Return [X, Y] of the center of cell containing provided text 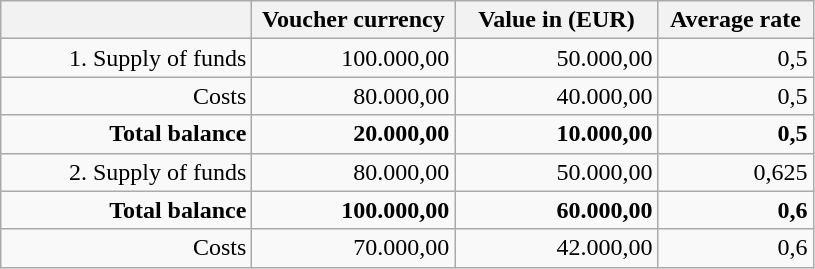
20.000,00 [354, 134]
2. Supply of funds [126, 172]
60.000,00 [556, 210]
1. Supply of funds [126, 58]
0,625 [736, 172]
10.000,00 [556, 134]
40.000,00 [556, 96]
70.000,00 [354, 248]
Average rate [736, 20]
Value in (EUR) [556, 20]
Voucher currency [354, 20]
42.000,00 [556, 248]
